From the cell containing the given text, extract its center point as (X, Y) coordinate. 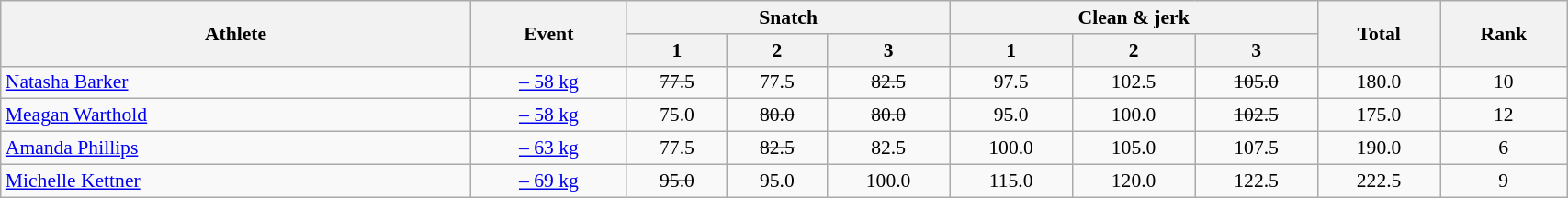
222.5 (1379, 181)
115.0 (1011, 181)
Rank (1504, 33)
75.0 (676, 115)
180.0 (1379, 82)
Athlete (235, 33)
Meagan Warthold (235, 115)
175.0 (1379, 115)
Natasha Barker (235, 82)
120.0 (1134, 181)
Event (548, 33)
190.0 (1379, 148)
Michelle Kettner (235, 181)
– 63 kg (548, 148)
122.5 (1257, 181)
6 (1504, 148)
12 (1504, 115)
Snatch (788, 17)
– 69 kg (548, 181)
Total (1379, 33)
Amanda Phillips (235, 148)
10 (1504, 82)
Clean & jerk (1134, 17)
97.5 (1011, 82)
9 (1504, 181)
107.5 (1257, 148)
